Scan for the cell matching the given text and deliver its [X, Y] coordinate at center. 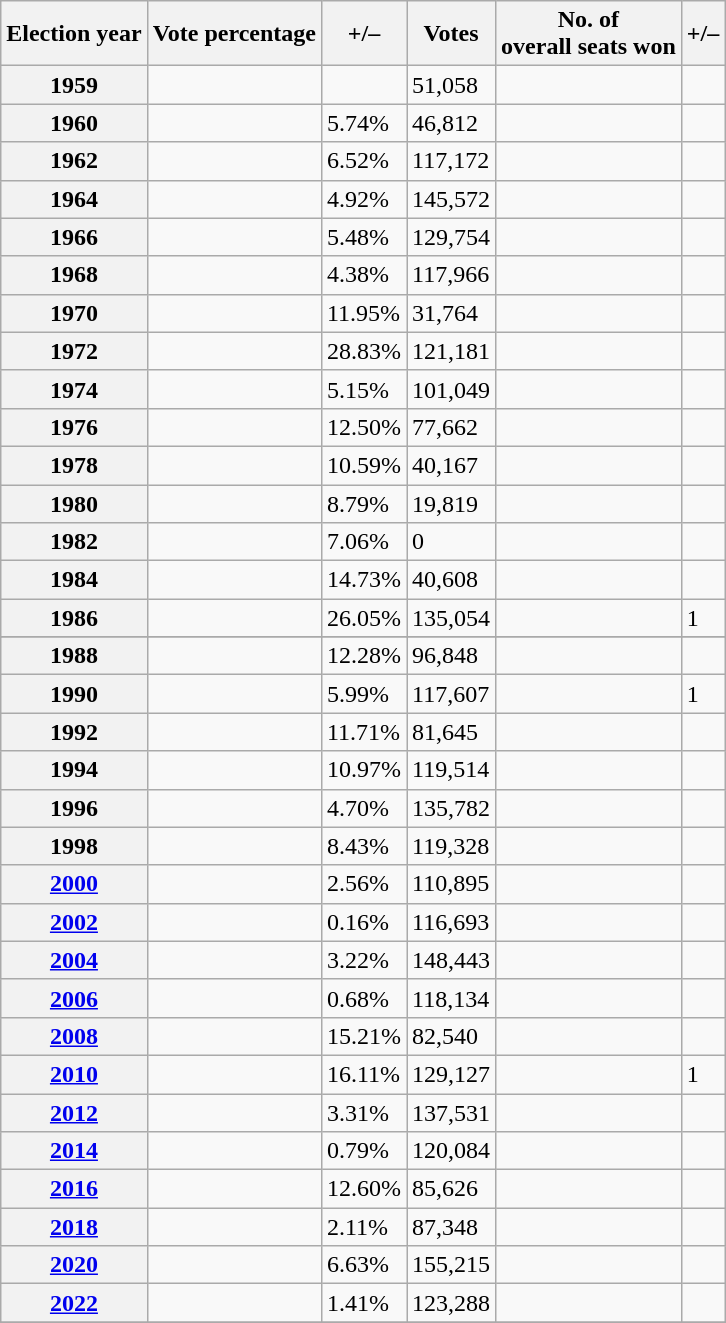
Election year [74, 34]
11.71% [364, 732]
1976 [74, 427]
8.79% [364, 503]
4.92% [364, 199]
2022 [74, 1303]
0.68% [364, 998]
1984 [74, 580]
1986 [74, 618]
135,782 [452, 808]
4.70% [364, 808]
6.63% [364, 1265]
Vote percentage [234, 34]
129,754 [452, 237]
1960 [74, 123]
15.21% [364, 1036]
1992 [74, 732]
19,819 [452, 503]
1968 [74, 275]
5.74% [364, 123]
12.60% [364, 1189]
1974 [74, 389]
12.50% [364, 427]
2018 [74, 1227]
46,812 [452, 123]
87,348 [452, 1227]
12.28% [364, 656]
2014 [74, 1151]
135,054 [452, 618]
148,443 [452, 960]
1990 [74, 694]
1972 [74, 351]
1994 [74, 770]
123,288 [452, 1303]
10.97% [364, 770]
117,172 [452, 161]
1980 [74, 503]
2002 [74, 922]
1998 [74, 846]
117,966 [452, 275]
119,328 [452, 846]
26.05% [364, 618]
118,134 [452, 998]
2000 [74, 884]
2016 [74, 1189]
3.22% [364, 960]
85,626 [452, 1189]
1970 [74, 313]
Votes [452, 34]
5.99% [364, 694]
2010 [74, 1074]
81,645 [452, 732]
1978 [74, 465]
2.56% [364, 884]
8.43% [364, 846]
7.06% [364, 542]
1982 [74, 542]
1962 [74, 161]
110,895 [452, 884]
2.11% [364, 1227]
No. ofoverall seats won [589, 34]
2012 [74, 1113]
5.48% [364, 237]
1966 [74, 237]
117,607 [452, 694]
96,848 [452, 656]
16.11% [364, 1074]
51,058 [452, 85]
121,181 [452, 351]
28.83% [364, 351]
101,049 [452, 389]
40,608 [452, 580]
31,764 [452, 313]
3.31% [364, 1113]
14.73% [364, 580]
129,127 [452, 1074]
1996 [74, 808]
2020 [74, 1265]
1.41% [364, 1303]
155,215 [452, 1265]
1959 [74, 85]
6.52% [364, 161]
0 [452, 542]
2008 [74, 1036]
82,540 [452, 1036]
4.38% [364, 275]
0.16% [364, 922]
5.15% [364, 389]
2004 [74, 960]
77,662 [452, 427]
2006 [74, 998]
137,531 [452, 1113]
0.79% [364, 1151]
1964 [74, 199]
10.59% [364, 465]
119,514 [452, 770]
145,572 [452, 199]
40,167 [452, 465]
11.95% [364, 313]
1988 [74, 656]
120,084 [452, 1151]
116,693 [452, 922]
